Search for the cell housing the specified text and yield its (x, y) center coordinate. 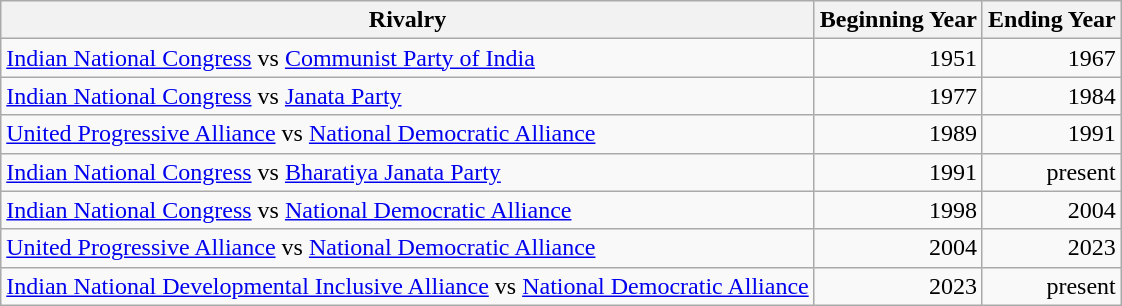
1984 (1052, 96)
Indian National Congress vs National Democratic Alliance (408, 210)
Rivalry (408, 20)
Indian National Congress vs Communist Party of India (408, 58)
Indian National Developmental Inclusive Alliance vs National Democratic Alliance (408, 286)
Ending Year (1052, 20)
1989 (898, 134)
Indian National Congress vs Bharatiya Janata Party (408, 172)
1951 (898, 58)
1967 (1052, 58)
Beginning Year (898, 20)
1977 (898, 96)
Indian National Congress vs Janata Party (408, 96)
1998 (898, 210)
